From the cell containing the given text, extract its center point as (X, Y) coordinate. 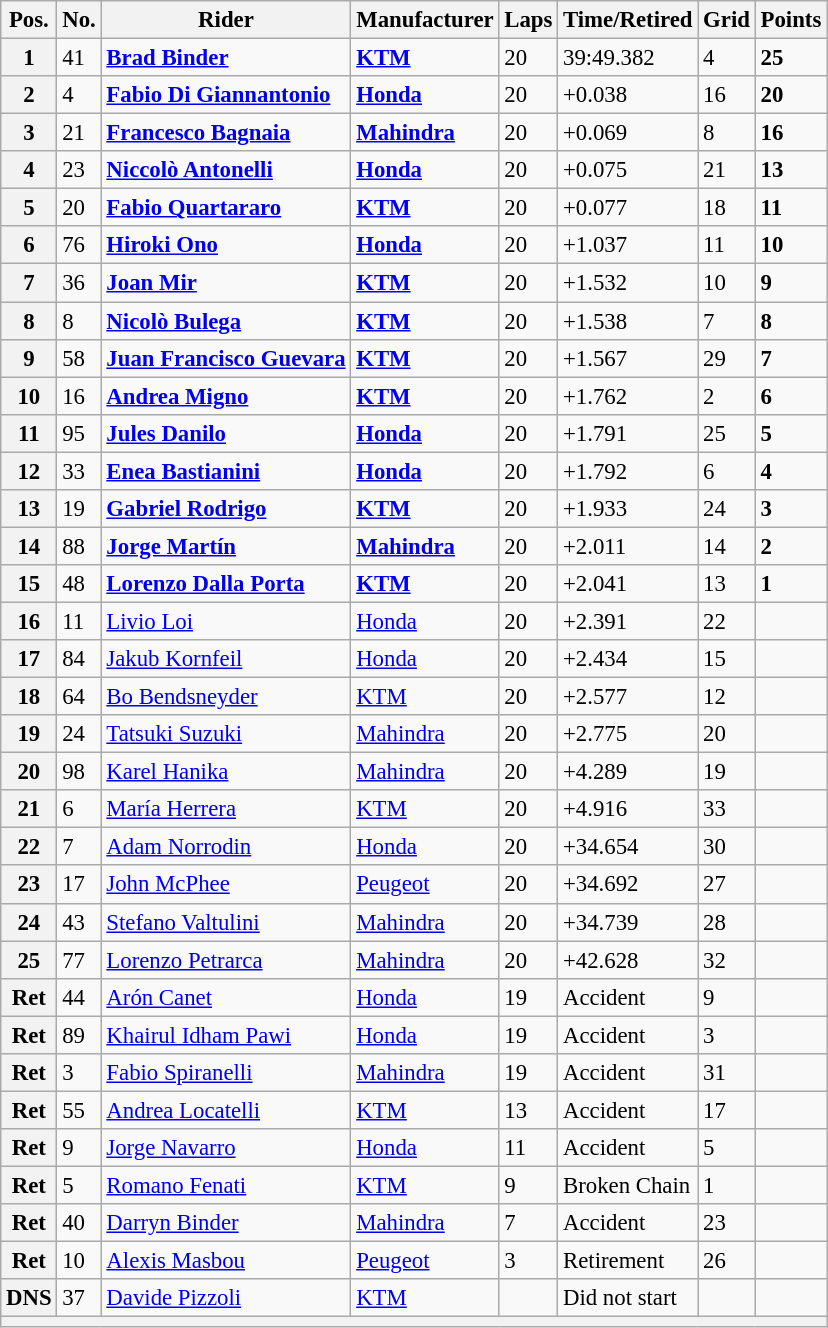
+1.538 (628, 321)
Livio Loi (226, 621)
Andrea Locatelli (226, 1110)
30 (726, 847)
26 (726, 1261)
Jakub Kornfeil (226, 659)
+34.692 (628, 885)
+0.069 (628, 133)
Khairul Idham Pawi (226, 1035)
27 (726, 885)
Bo Bendsneyder (226, 697)
+0.038 (628, 95)
Manufacturer (425, 20)
41 (79, 58)
43 (79, 922)
40 (79, 1223)
Pos. (29, 20)
95 (79, 433)
55 (79, 1110)
Romano Fenati (226, 1185)
+0.075 (628, 170)
Arón Canet (226, 997)
37 (79, 1298)
+1.792 (628, 471)
76 (79, 245)
Did not start (628, 1298)
Fabio Spiranelli (226, 1073)
+0.077 (628, 208)
77 (79, 960)
+1.791 (628, 433)
+2.041 (628, 584)
DNS (29, 1298)
No. (79, 20)
+1.567 (628, 358)
48 (79, 584)
Joan Mir (226, 283)
+2.577 (628, 697)
Time/Retired (628, 20)
Gabriel Rodrigo (226, 509)
+4.916 (628, 809)
Hiroki Ono (226, 245)
Adam Norrodin (226, 847)
88 (79, 546)
Tatsuki Suzuki (226, 734)
Enea Bastianini (226, 471)
+42.628 (628, 960)
Lorenzo Dalla Porta (226, 584)
89 (79, 1035)
Brad Binder (226, 58)
Jorge Martín (226, 546)
Rider (226, 20)
84 (79, 659)
Lorenzo Petrarca (226, 960)
+34.739 (628, 922)
Fabio Quartararo (226, 208)
Davide Pizzoli (226, 1298)
Broken Chain (628, 1185)
29 (726, 358)
28 (726, 922)
32 (726, 960)
+1.532 (628, 283)
+1.933 (628, 509)
64 (79, 697)
44 (79, 997)
Karel Hanika (226, 772)
36 (79, 283)
María Herrera (226, 809)
Grid (726, 20)
+2.775 (628, 734)
Stefano Valtulini (226, 922)
+1.037 (628, 245)
Jules Danilo (226, 433)
Juan Francisco Guevara (226, 358)
Retirement (628, 1261)
Points (790, 20)
+1.762 (628, 396)
Laps (528, 20)
John McPhee (226, 885)
Alexis Masbou (226, 1261)
+2.011 (628, 546)
31 (726, 1073)
98 (79, 772)
58 (79, 358)
Fabio Di Giannantonio (226, 95)
+4.289 (628, 772)
Jorge Navarro (226, 1148)
+34.654 (628, 847)
+2.434 (628, 659)
+2.391 (628, 621)
Niccolò Antonelli (226, 170)
Nicolò Bulega (226, 321)
39:49.382 (628, 58)
Darryn Binder (226, 1223)
Francesco Bagnaia (226, 133)
Andrea Migno (226, 396)
